Search for the cell housing the specified text and yield its (X, Y) center coordinate. 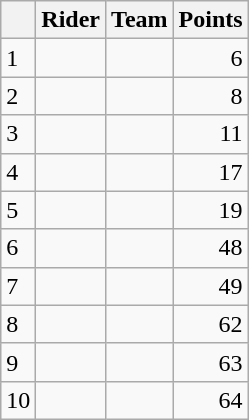
11 (210, 134)
48 (210, 248)
49 (210, 286)
17 (210, 172)
10 (18, 400)
2 (18, 96)
Team (140, 20)
19 (210, 210)
62 (210, 324)
1 (18, 58)
3 (18, 134)
9 (18, 362)
5 (18, 210)
4 (18, 172)
64 (210, 400)
Points (210, 20)
7 (18, 286)
Rider (71, 20)
63 (210, 362)
